Locate the cell with the specified text and output its [X, Y] center coordinate. 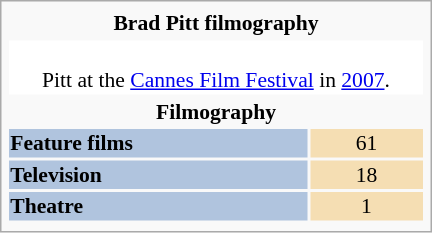
Brad Pitt filmography [216, 23]
Pitt at the Cannes Film Festival in 2007. [216, 67]
Feature films [158, 143]
1 [366, 206]
Theatre [158, 206]
Television [158, 174]
18 [366, 174]
Filmography [216, 111]
61 [366, 143]
